For the text-containing cell, return its midpoint in (x, y) coordinate format. 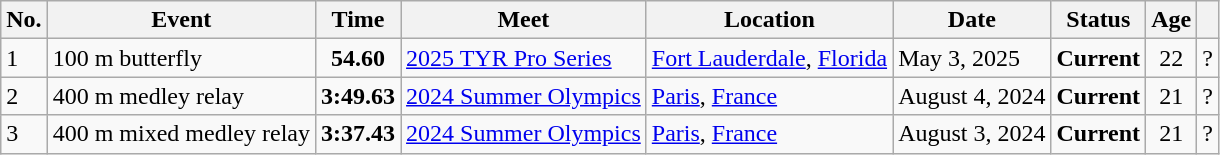
3 (24, 134)
Event (181, 20)
Fort Lauderdale, Florida (769, 58)
100 m butterfly (181, 58)
54.60 (358, 58)
2 (24, 96)
Age (1172, 20)
August 3, 2024 (972, 134)
400 m medley relay (181, 96)
3:49.63 (358, 96)
1 (24, 58)
400 m mixed medley relay (181, 134)
Time (358, 20)
Meet (524, 20)
Location (769, 20)
May 3, 2025 (972, 58)
No. (24, 20)
2025 TYR Pro Series (524, 58)
3:37.43 (358, 134)
22 (1172, 58)
August 4, 2024 (972, 96)
Date (972, 20)
Status (1098, 20)
